Search for the cell housing the specified text and yield its [X, Y] center coordinate. 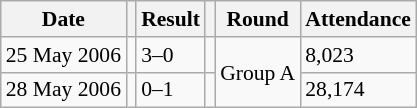
28,174 [358, 90]
0–1 [170, 90]
Date [64, 19]
Attendance [358, 19]
25 May 2006 [64, 55]
Group A [258, 72]
8,023 [358, 55]
28 May 2006 [64, 90]
Round [258, 19]
Result [170, 19]
3–0 [170, 55]
